Find where the given text appears and provide that cell's center as [x, y] coordinate. 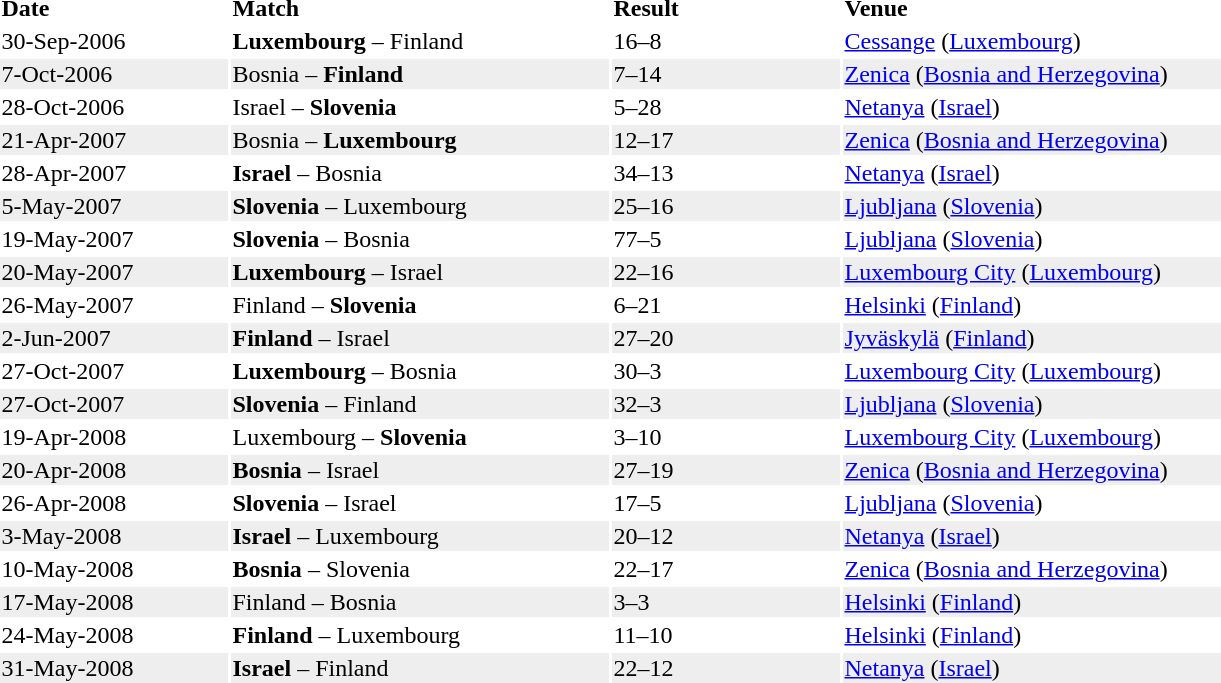
25–16 [726, 206]
Luxembourg – Slovenia [420, 437]
28-Oct-2006 [114, 107]
2-Jun-2007 [114, 338]
26-May-2007 [114, 305]
34–13 [726, 173]
Finland – Israel [420, 338]
Luxembourg – Finland [420, 41]
Israel – Slovenia [420, 107]
27–20 [726, 338]
Cessange (Luxembourg) [1032, 41]
Slovenia – Luxembourg [420, 206]
Bosnia – Slovenia [420, 569]
Finland – Slovenia [420, 305]
3–10 [726, 437]
77–5 [726, 239]
7–14 [726, 74]
5-May-2007 [114, 206]
Luxembourg – Bosnia [420, 371]
Luxembourg – Israel [420, 272]
31-May-2008 [114, 668]
28-Apr-2007 [114, 173]
Slovenia – Bosnia [420, 239]
6–21 [726, 305]
Israel – Bosnia [420, 173]
Finland – Bosnia [420, 602]
22–12 [726, 668]
22–16 [726, 272]
5–28 [726, 107]
Bosnia – Finland [420, 74]
22–17 [726, 569]
19-Apr-2008 [114, 437]
20-Apr-2008 [114, 470]
19-May-2007 [114, 239]
12–17 [726, 140]
Israel – Luxembourg [420, 536]
Bosnia – Luxembourg [420, 140]
3-May-2008 [114, 536]
20–12 [726, 536]
10-May-2008 [114, 569]
3–3 [726, 602]
7-Oct-2006 [114, 74]
Bosnia – Israel [420, 470]
Slovenia – Finland [420, 404]
21-Apr-2007 [114, 140]
27–19 [726, 470]
24-May-2008 [114, 635]
17–5 [726, 503]
Jyväskylä (Finland) [1032, 338]
26-Apr-2008 [114, 503]
Finland – Luxembourg [420, 635]
20-May-2007 [114, 272]
Slovenia – Israel [420, 503]
11–10 [726, 635]
17-May-2008 [114, 602]
Israel – Finland [420, 668]
16–8 [726, 41]
30–3 [726, 371]
30-Sep-2006 [114, 41]
32–3 [726, 404]
